Detect which cell encompasses the target text, then output its [X, Y] center coordinate. 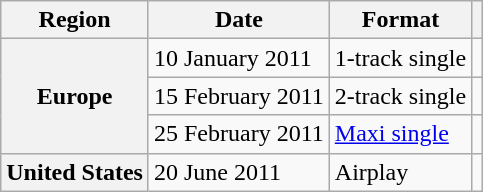
United States [75, 172]
2-track single [400, 96]
20 June 2011 [238, 172]
Maxi single [400, 134]
15 February 2011 [238, 96]
Europe [75, 96]
10 January 2011 [238, 58]
25 February 2011 [238, 134]
1-track single [400, 58]
Format [400, 20]
Region [75, 20]
Airplay [400, 172]
Date [238, 20]
